From the cell containing the given text, extract its center point as (x, y) coordinate. 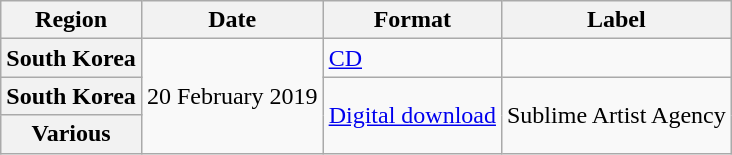
CD (412, 58)
Date (232, 20)
Various (72, 134)
Region (72, 20)
20 February 2019 (232, 96)
Label (616, 20)
Digital download (412, 115)
Sublime Artist Agency (616, 115)
Format (412, 20)
